For the text-containing cell, return its midpoint in (X, Y) coordinate format. 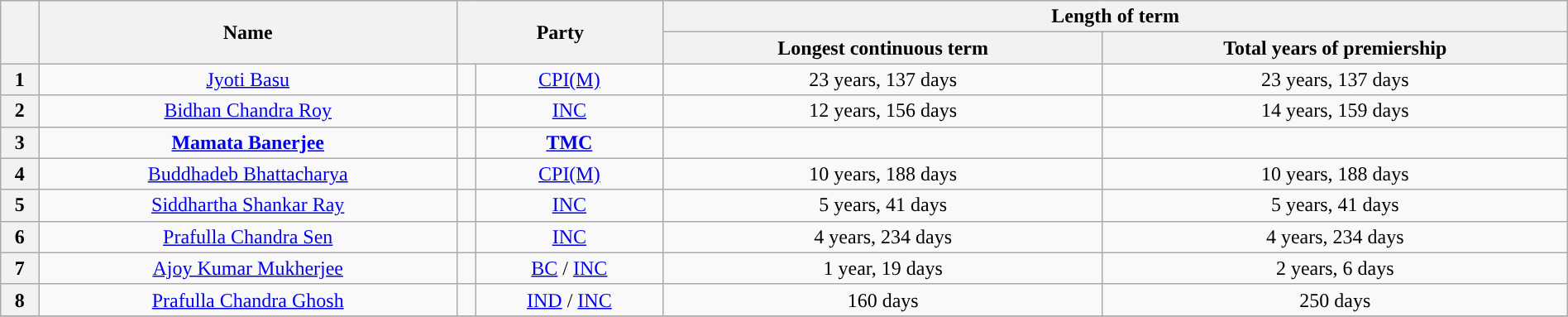
Siddhartha Shankar Ray (248, 205)
Jyoti Basu (248, 79)
BC / INC (569, 268)
12 years, 156 days (883, 111)
3 (20, 142)
6 (20, 237)
7 (20, 268)
14 years, 159 days (1335, 111)
Name (248, 32)
5 (20, 205)
TMC (569, 142)
Length of term (1115, 17)
1 (20, 79)
2 (20, 111)
Party (561, 32)
Prafulla Chandra Sen (248, 237)
Mamata Banerjee (248, 142)
Bidhan Chandra Roy (248, 111)
Buddhadeb Bhattacharya (248, 174)
8 (20, 300)
Longest continuous term (883, 48)
Ajoy Kumar Mukherjee (248, 268)
160 days (883, 300)
250 days (1335, 300)
IND / INC (569, 300)
Total years of premiership (1335, 48)
4 (20, 174)
2 years, 6 days (1335, 268)
Prafulla Chandra Ghosh (248, 300)
1 year, 19 days (883, 268)
